Extract the [X, Y] coordinate from the center of the cell holding the provided text.  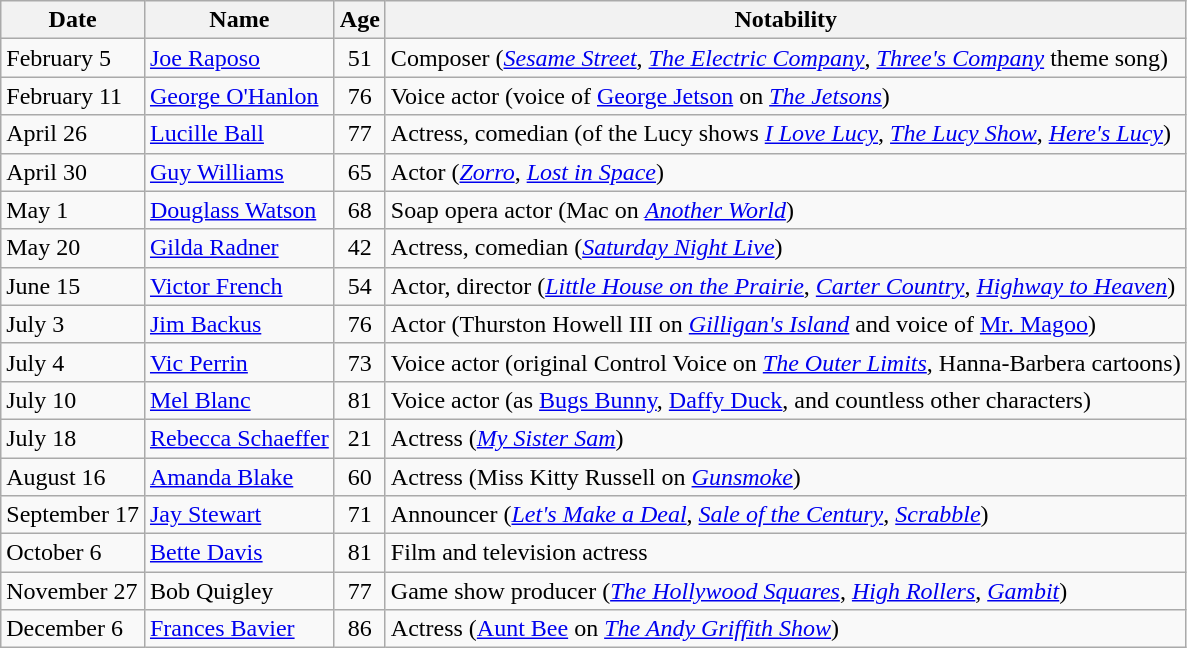
Voice actor (original Control Voice on The Outer Limits, Hanna-Barbera cartoons) [786, 362]
August 16 [73, 477]
Joe Raposo [239, 58]
April 26 [73, 134]
Lucille Ball [239, 134]
Actress (My Sister Sam) [786, 438]
Victor French [239, 286]
Soap opera actor (Mac on Another World) [786, 210]
Rebecca Schaeffer [239, 438]
Jay Stewart [239, 515]
May 20 [73, 248]
Mel Blanc [239, 400]
60 [360, 477]
Frances Bavier [239, 629]
Notability [786, 20]
Composer (Sesame Street, The Electric Company, Three's Company theme song) [786, 58]
42 [360, 248]
Game show producer (The Hollywood Squares, High Rollers, Gambit) [786, 591]
Name [239, 20]
July 3 [73, 324]
68 [360, 210]
Voice actor (voice of George Jetson on The Jetsons) [786, 96]
July 4 [73, 362]
Amanda Blake [239, 477]
February 5 [73, 58]
George O'Hanlon [239, 96]
Actress (Miss Kitty Russell on Gunsmoke) [786, 477]
Bob Quigley [239, 591]
65 [360, 172]
Actor, director (Little House on the Prairie, Carter Country, Highway to Heaven) [786, 286]
Douglass Watson [239, 210]
Actress, comedian (Saturday Night Live) [786, 248]
October 6 [73, 553]
Announcer (Let's Make a Deal, Sale of the Century, Scrabble) [786, 515]
Guy Williams [239, 172]
Vic Perrin [239, 362]
April 30 [73, 172]
Jim Backus [239, 324]
Bette Davis [239, 553]
Actress, comedian (of the Lucy shows I Love Lucy, The Lucy Show, Here's Lucy) [786, 134]
51 [360, 58]
Actress (Aunt Bee on The Andy Griffith Show) [786, 629]
May 1 [73, 210]
September 17 [73, 515]
Actor (Zorro, Lost in Space) [786, 172]
December 6 [73, 629]
February 11 [73, 96]
21 [360, 438]
Date [73, 20]
86 [360, 629]
November 27 [73, 591]
Gilda Radner [239, 248]
July 10 [73, 400]
54 [360, 286]
Voice actor (as Bugs Bunny, Daffy Duck, and countless other characters) [786, 400]
73 [360, 362]
Age [360, 20]
Actor (Thurston Howell III on Gilligan's Island and voice of Mr. Magoo) [786, 324]
July 18 [73, 438]
71 [360, 515]
Film and television actress [786, 553]
June 15 [73, 286]
